Return the (X, Y) coordinate for the center point of the cell that contains the specified text.  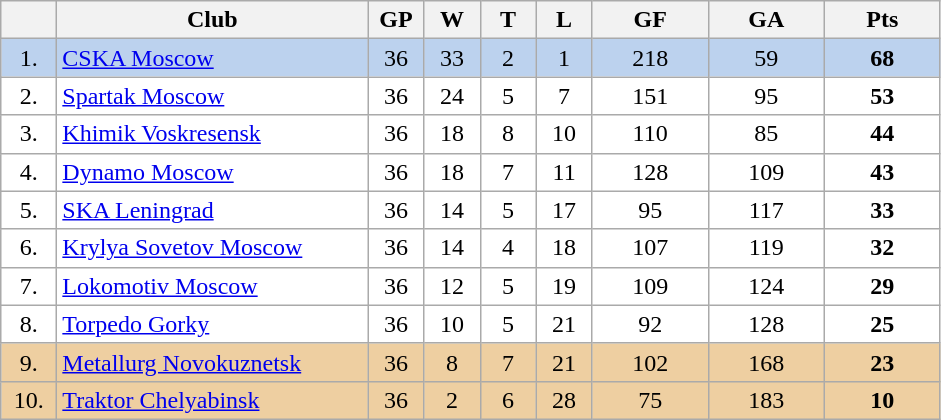
Traktor Chelyabinsk (212, 400)
6 (508, 400)
218 (650, 58)
124 (766, 286)
9. (29, 362)
Torpedo Gorky (212, 324)
24 (452, 96)
Pts (882, 20)
8. (29, 324)
53 (882, 96)
Dynamo Moscow (212, 172)
Metallurg Novokuznetsk (212, 362)
107 (650, 248)
10. (29, 400)
T (508, 20)
28 (564, 400)
5. (29, 210)
Krylya Sovetov Moscow (212, 248)
117 (766, 210)
CSKA Moscow (212, 58)
4 (508, 248)
6. (29, 248)
151 (650, 96)
GP (396, 20)
75 (650, 400)
1. (29, 58)
102 (650, 362)
Khimik Voskresensk (212, 134)
Lokomotiv Moscow (212, 286)
85 (766, 134)
W (452, 20)
25 (882, 324)
19 (564, 286)
3. (29, 134)
Spartak Moscow (212, 96)
11 (564, 172)
32 (882, 248)
43 (882, 172)
1 (564, 58)
4. (29, 172)
168 (766, 362)
7. (29, 286)
17 (564, 210)
68 (882, 58)
23 (882, 362)
29 (882, 286)
183 (766, 400)
L (564, 20)
SKA Leningrad (212, 210)
Club (212, 20)
44 (882, 134)
GF (650, 20)
GA (766, 20)
59 (766, 58)
2. (29, 96)
110 (650, 134)
119 (766, 248)
12 (452, 286)
92 (650, 324)
